Return [x, y] of the center of cell containing provided text 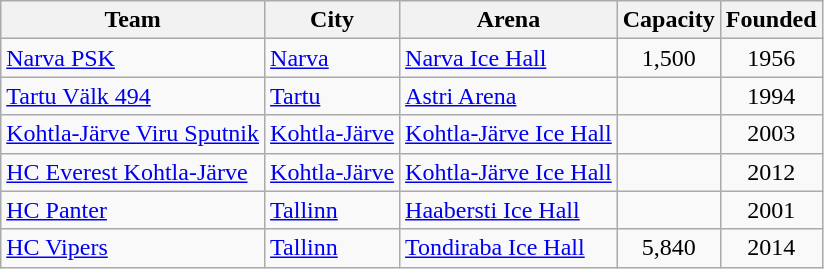
Narva Ice Hall [509, 58]
Tartu [332, 96]
2001 [771, 210]
Team [133, 20]
2014 [771, 248]
Arena [509, 20]
Narva PSK [133, 58]
HC Everest Kohtla-Järve [133, 172]
Astri Arena [509, 96]
Haabersti Ice Hall [509, 210]
5,840 [668, 248]
2003 [771, 134]
HC Panter [133, 210]
Capacity [668, 20]
HC Vipers [133, 248]
Narva [332, 58]
Tartu Välk 494 [133, 96]
Kohtla-Järve Viru Sputnik [133, 134]
2012 [771, 172]
1,500 [668, 58]
Founded [771, 20]
1994 [771, 96]
City [332, 20]
Tondiraba Ice Hall [509, 248]
1956 [771, 58]
